Output the [X, Y] coordinate of the center of the cell containing the given text.  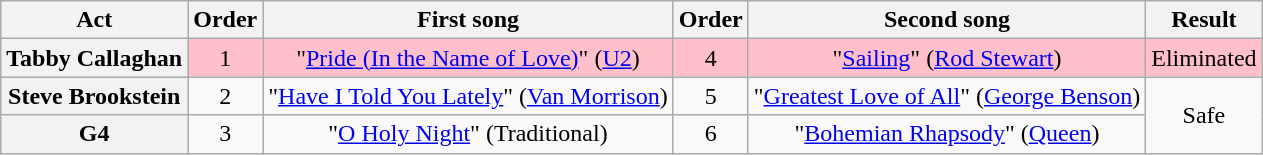
4 [710, 58]
Second song [946, 20]
First song [468, 20]
"Greatest Love of All" (George Benson) [946, 96]
1 [226, 58]
"Bohemian Rhapsody" (Queen) [946, 134]
Tabby Callaghan [94, 58]
Steve Brookstein [94, 96]
6 [710, 134]
Safe [1204, 115]
G4 [94, 134]
3 [226, 134]
"Have I Told You Lately" (Van Morrison) [468, 96]
"Pride (In the Name of Love)" (U2) [468, 58]
Eliminated [1204, 58]
Act [94, 20]
"Sailing" (Rod Stewart) [946, 58]
5 [710, 96]
Result [1204, 20]
"O Holy Night" (Traditional) [468, 134]
2 [226, 96]
